Search for the cell housing the specified text and yield its [x, y] center coordinate. 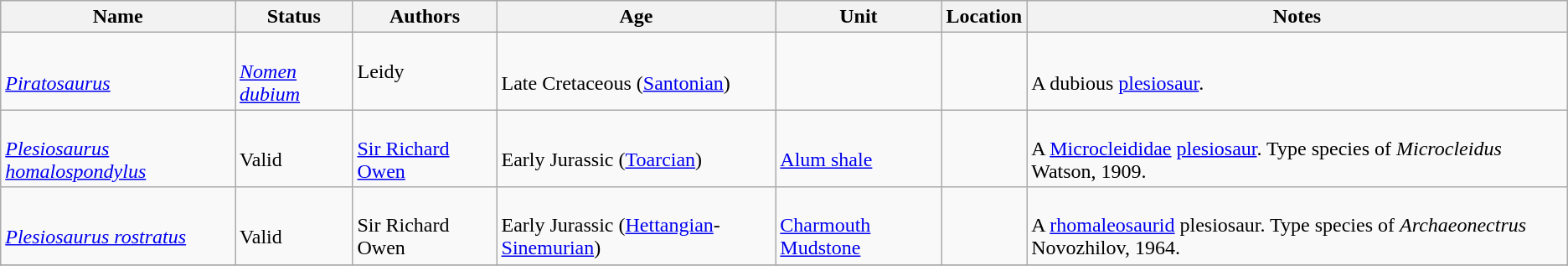
Alum shale [859, 149]
Location [984, 17]
A rhomaleosaurid plesiosaur. Type species of Archaeonectrus Novozhilov, 1964. [1297, 226]
Unit [859, 17]
A dubious plesiosaur. [1297, 71]
Plesiosaurus homalospondylus [118, 149]
Leidy [420, 71]
Late Cretaceous (Santonian) [637, 71]
Charmouth Mudstone [859, 226]
Piratosaurus [118, 71]
Age [637, 17]
Notes [1297, 17]
Name [118, 17]
A Microcleididae plesiosaur. Type species of Microcleidus Watson, 1909. [1297, 149]
Nomen dubium [294, 71]
Early Jurassic (Hettangian-Sinemurian) [637, 226]
Plesiosaurus rostratus [118, 226]
Early Jurassic (Toarcian) [637, 149]
Status [294, 17]
Authors [425, 17]
